Output the (x, y) coordinate of the center of the cell containing the given text.  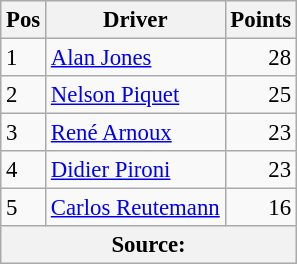
16 (260, 208)
Pos (24, 20)
4 (24, 170)
Didier Pironi (136, 170)
Nelson Piquet (136, 95)
25 (260, 95)
5 (24, 208)
3 (24, 133)
René Arnoux (136, 133)
Source: (149, 245)
Driver (136, 20)
Alan Jones (136, 58)
Carlos Reutemann (136, 208)
2 (24, 95)
28 (260, 58)
1 (24, 58)
Points (260, 20)
